Search for the cell housing the specified text and yield its (x, y) center coordinate. 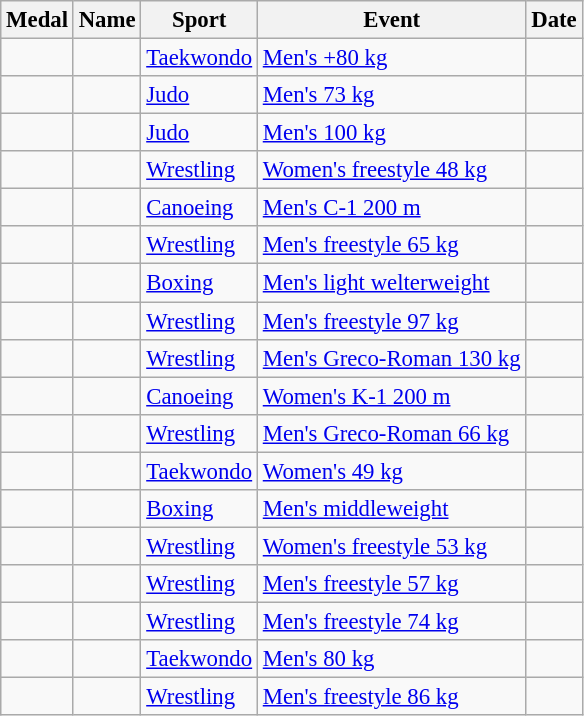
Men's freestyle 57 kg (391, 584)
Men's Greco-Roman 66 kg (391, 433)
Men's +80 kg (391, 58)
Women's K-1 200 m (391, 396)
Men's Greco-Roman 130 kg (391, 358)
Men's C-1 200 m (391, 208)
Men's freestyle 65 kg (391, 245)
Men's freestyle 97 kg (391, 321)
Women's freestyle 53 kg (391, 546)
Medal (38, 20)
Men's freestyle 74 kg (391, 621)
Sport (200, 20)
Men's light welterweight (391, 283)
Event (391, 20)
Men's 100 kg (391, 133)
Name (107, 20)
Women's freestyle 48 kg (391, 170)
Women's 49 kg (391, 471)
Men's middleweight (391, 509)
Men's 73 kg (391, 95)
Men's freestyle 86 kg (391, 697)
Men's 80 kg (391, 659)
Date (554, 20)
